For the text-containing cell, return its midpoint in [X, Y] coordinate format. 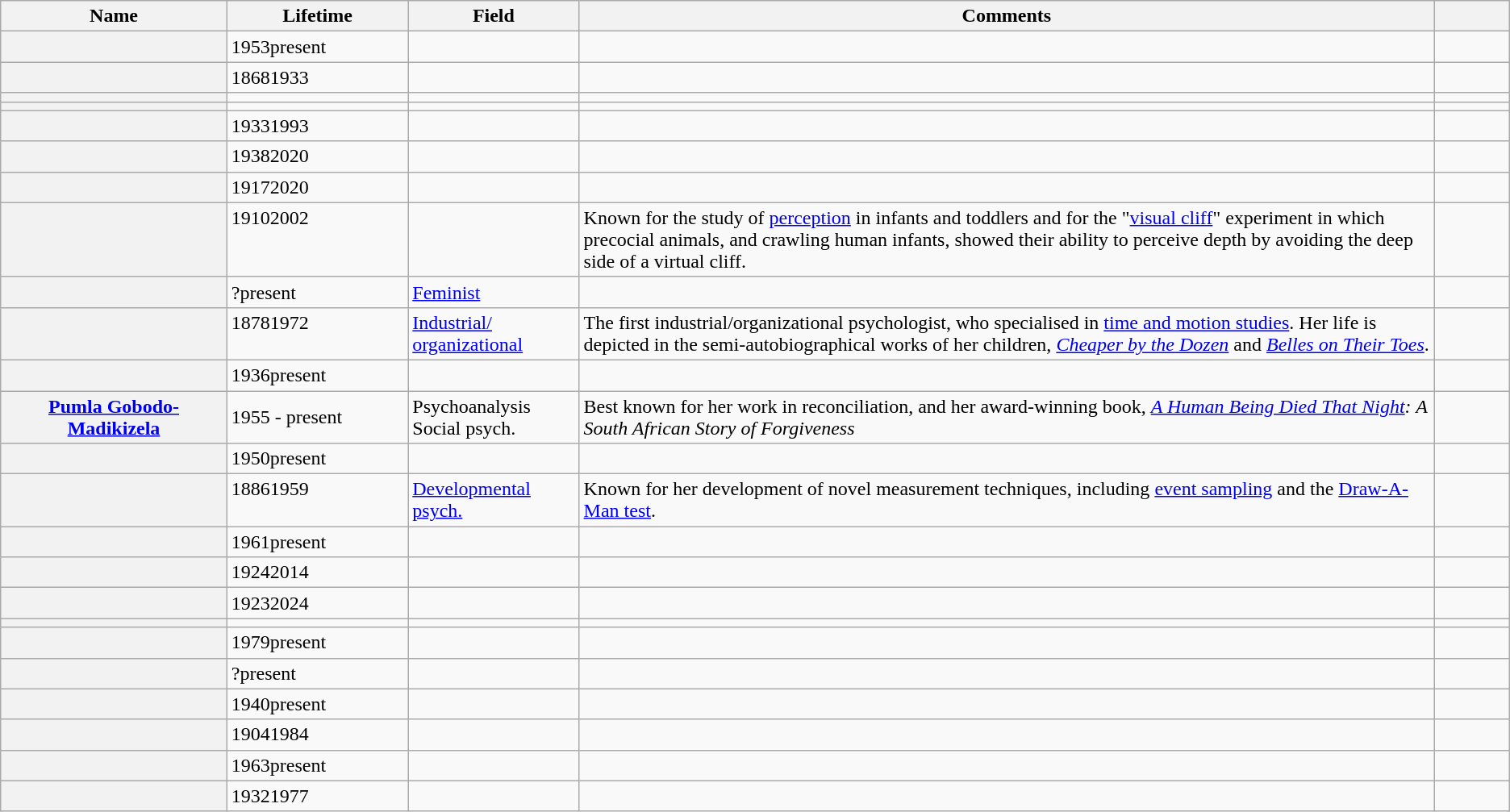
Lifetime [317, 16]
Pumla Gobodo-Madikizela [115, 416]
1961present [317, 542]
Field [494, 16]
19232024 [317, 603]
Industrial/organizational [494, 334]
1979present [317, 643]
19321977 [317, 796]
1950present [317, 459]
18861959 [317, 500]
Psychoanalysis Social psych. [494, 416]
19172020 [317, 187]
18681933 [317, 77]
1963present [317, 765]
Comments [1007, 16]
Feminist [494, 292]
Name [115, 16]
1936present [317, 375]
Developmental psych. [494, 500]
19382020 [317, 156]
1953present [317, 47]
19041984 [317, 735]
18781972 [317, 334]
Best known for her work in reconciliation, and her award-winning book, A Human Being Died That Night: A South African Story of Forgiveness [1007, 416]
Known for her development of novel measurement techniques, including event sampling and the Draw-A-Man test. [1007, 500]
19102002 [317, 239]
19242014 [317, 573]
1955 - present [317, 416]
1940present [317, 704]
19331993 [317, 126]
